Determine the (X, Y) coordinate at the center of the cell enclosing the given text.  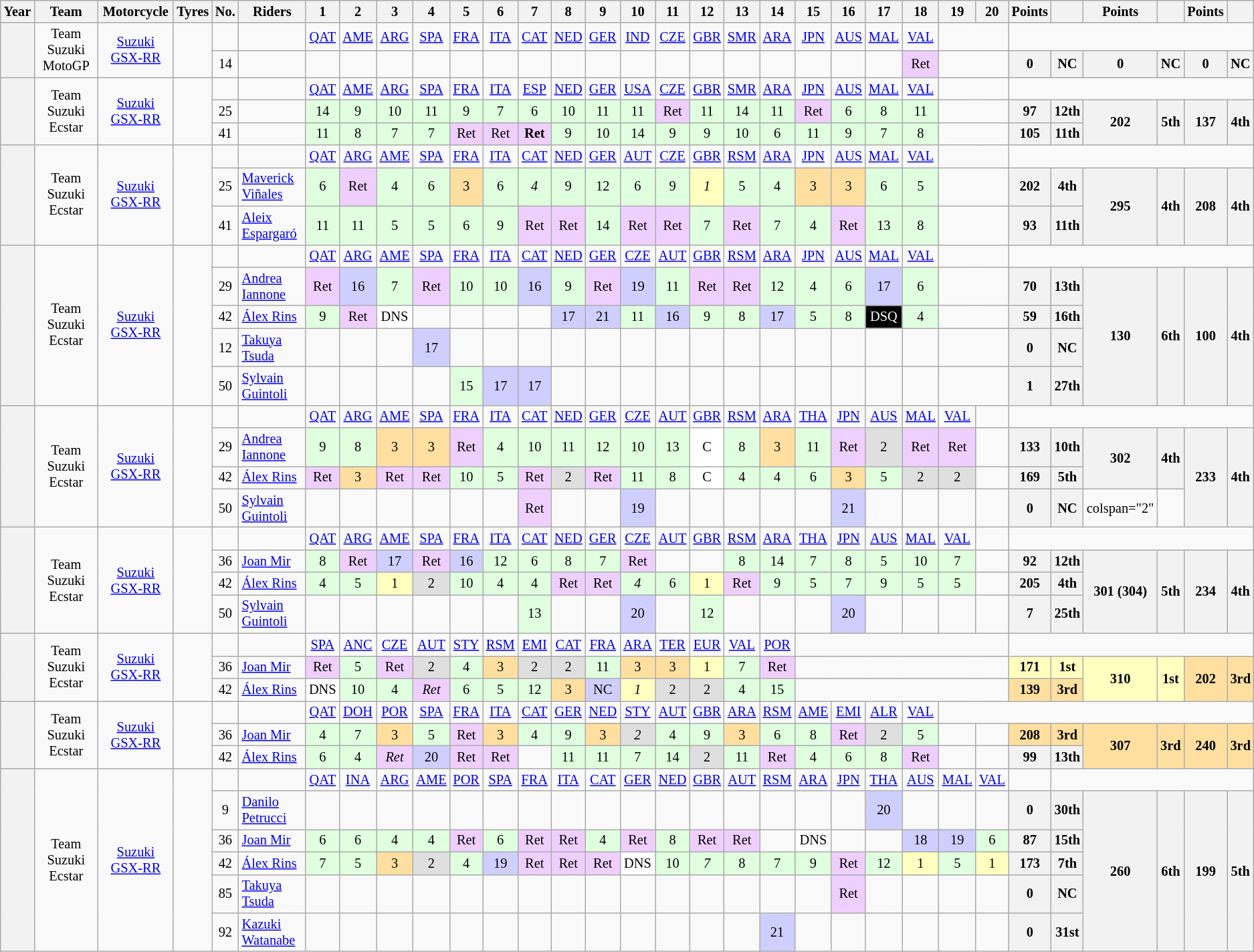
302 (1120, 459)
310 (1120, 678)
99 (1030, 757)
59 (1030, 317)
TER (673, 644)
295 (1120, 206)
307 (1120, 746)
Year (17, 11)
260 (1120, 871)
Maverick Viñales (272, 187)
133 (1030, 447)
15th (1067, 840)
INA (358, 780)
USA (638, 89)
85 (225, 894)
No. (225, 11)
31st (1067, 932)
137 (1206, 122)
colspan="2" (1120, 508)
199 (1206, 871)
169 (1030, 477)
Riders (272, 11)
DOH (358, 712)
10th (1067, 447)
Danilo Petrucci (272, 810)
233 (1206, 477)
ANC (358, 644)
93 (1030, 225)
100 (1206, 336)
301 (304) (1120, 591)
Team (66, 11)
70 (1030, 286)
IND (638, 36)
Team Suzuki MotoGP (66, 50)
16th (1067, 317)
105 (1030, 134)
87 (1030, 840)
DSQ (884, 317)
Aleix Espargaró (272, 225)
ALR (884, 712)
171 (1030, 667)
Motorcycle (135, 11)
Tyres (193, 11)
30th (1067, 810)
27th (1067, 386)
97 (1030, 111)
Kazuki Watanabe (272, 932)
130 (1120, 336)
ESP (535, 89)
240 (1206, 746)
173 (1030, 863)
7th (1067, 863)
25th (1067, 614)
EUR (707, 644)
234 (1206, 591)
139 (1030, 689)
205 (1030, 584)
